Search for the cell housing the specified text and yield its [X, Y] center coordinate. 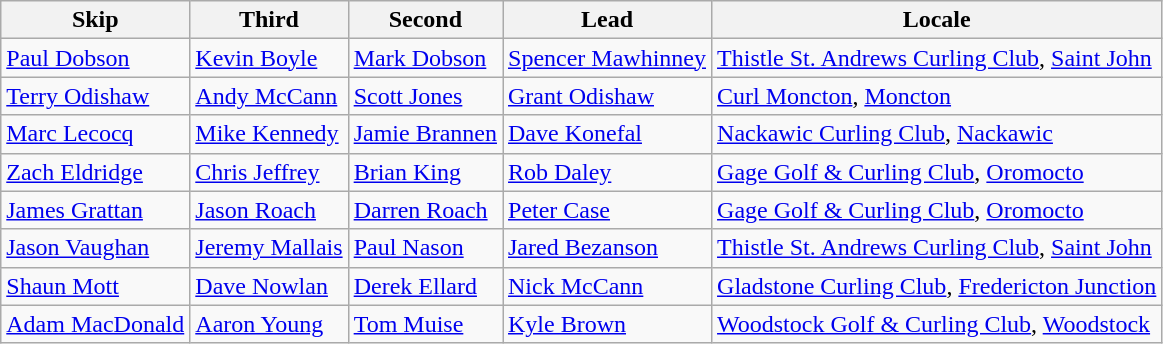
Gladstone Curling Club, Fredericton Junction [937, 286]
Adam MacDonald [96, 324]
Grant Odishaw [606, 96]
Nick McCann [606, 286]
Kevin Boyle [269, 58]
Darren Roach [425, 210]
Spencer Mawhinney [606, 58]
Paul Dobson [96, 58]
Third [269, 20]
Jason Roach [269, 210]
Jeremy Mallais [269, 248]
Chris Jeffrey [269, 172]
Dave Nowlan [269, 286]
Terry Odishaw [96, 96]
Curl Moncton, Moncton [937, 96]
Tom Muise [425, 324]
Brian King [425, 172]
Jamie Brannen [425, 134]
Locale [937, 20]
Nackawic Curling Club, Nackawic [937, 134]
Mike Kennedy [269, 134]
Jared Bezanson [606, 248]
Shaun Mott [96, 286]
Aaron Young [269, 324]
Derek Ellard [425, 286]
Skip [96, 20]
James Grattan [96, 210]
Kyle Brown [606, 324]
Lead [606, 20]
Mark Dobson [425, 58]
Dave Konefal [606, 134]
Andy McCann [269, 96]
Jason Vaughan [96, 248]
Second [425, 20]
Zach Eldridge [96, 172]
Paul Nason [425, 248]
Woodstock Golf & Curling Club, Woodstock [937, 324]
Rob Daley [606, 172]
Scott Jones [425, 96]
Marc Lecocq [96, 134]
Peter Case [606, 210]
